Find where the given text appears and provide that cell's center as (x, y) coordinate. 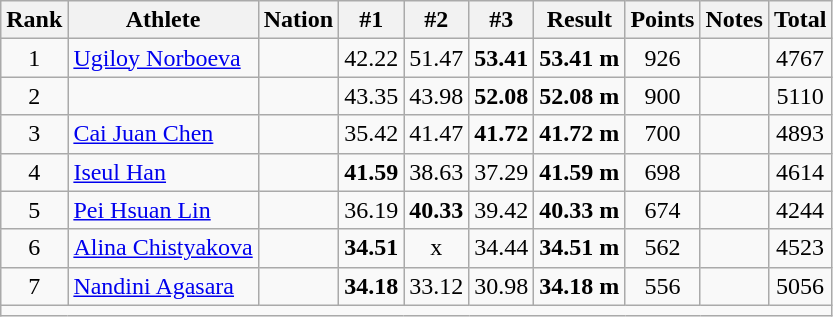
34.44 (502, 248)
3 (34, 134)
4523 (800, 248)
35.42 (372, 134)
41.47 (436, 134)
5056 (800, 286)
#1 (372, 20)
Total (800, 20)
34.51 (372, 248)
34.18 m (580, 286)
42.22 (372, 58)
Iseul Han (163, 172)
39.42 (502, 210)
Notes (734, 20)
Alina Chistyakova (163, 248)
#3 (502, 20)
4244 (800, 210)
30.98 (502, 286)
36.19 (372, 210)
40.33 (436, 210)
52.08 (502, 96)
Pei Hsuan Lin (163, 210)
1 (34, 58)
6 (34, 248)
Ugiloy Norboeva (163, 58)
Rank (34, 20)
34.18 (372, 286)
37.29 (502, 172)
41.59 (372, 172)
698 (662, 172)
4614 (800, 172)
33.12 (436, 286)
4893 (800, 134)
41.72 (502, 134)
Nandini Agasara (163, 286)
7 (34, 286)
x (436, 248)
52.08 m (580, 96)
53.41 (502, 58)
41.72 m (580, 134)
Nation (298, 20)
38.63 (436, 172)
43.35 (372, 96)
926 (662, 58)
51.47 (436, 58)
Result (580, 20)
53.41 m (580, 58)
#2 (436, 20)
4767 (800, 58)
40.33 m (580, 210)
Cai Juan Chen (163, 134)
34.51 m (580, 248)
5110 (800, 96)
43.98 (436, 96)
5 (34, 210)
562 (662, 248)
2 (34, 96)
556 (662, 286)
900 (662, 96)
41.59 m (580, 172)
Points (662, 20)
674 (662, 210)
4 (34, 172)
Athlete (163, 20)
700 (662, 134)
